Detect which cell encompasses the target text, then output its [X, Y] center coordinate. 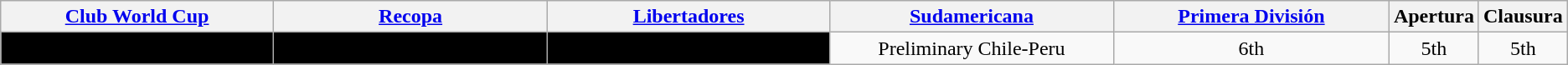
Club World Cup [137, 17]
Recopa [410, 17]
Clausura [1523, 17]
Libertadores [689, 17]
6th [1251, 48]
Sudamericana [972, 17]
Preliminary Chile-Peru [972, 48]
Apertura [1434, 17]
Primera División [1251, 17]
